Return the (x, y) coordinate for the center point of the cell that contains the specified text.  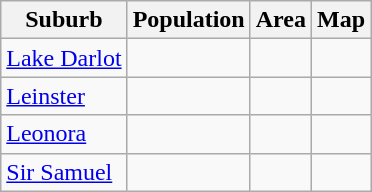
Map (340, 20)
Leonora (64, 134)
Leinster (64, 96)
Area (280, 20)
Suburb (64, 20)
Population (188, 20)
Lake Darlot (64, 58)
Sir Samuel (64, 172)
